Locate the cell with the specified text and output its [X, Y] center coordinate. 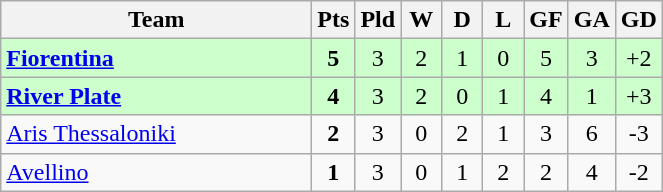
W [422, 20]
+2 [638, 58]
GD [638, 20]
+3 [638, 96]
Aris Thessaloniki [156, 134]
GA [592, 20]
Fiorentina [156, 58]
-3 [638, 134]
L [504, 20]
GF [546, 20]
Avellino [156, 172]
Pld [378, 20]
Pts [334, 20]
-2 [638, 172]
6 [592, 134]
D [462, 20]
River Plate [156, 96]
Team [156, 20]
